Detect which cell encompasses the target text, then output its [X, Y] center coordinate. 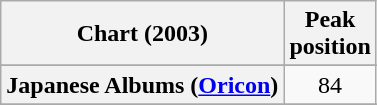
Japanese Albums (Oricon) [142, 85]
84 [330, 85]
Peakposition [330, 34]
Chart (2003) [142, 34]
